Search for the cell housing the specified text and yield its (x, y) center coordinate. 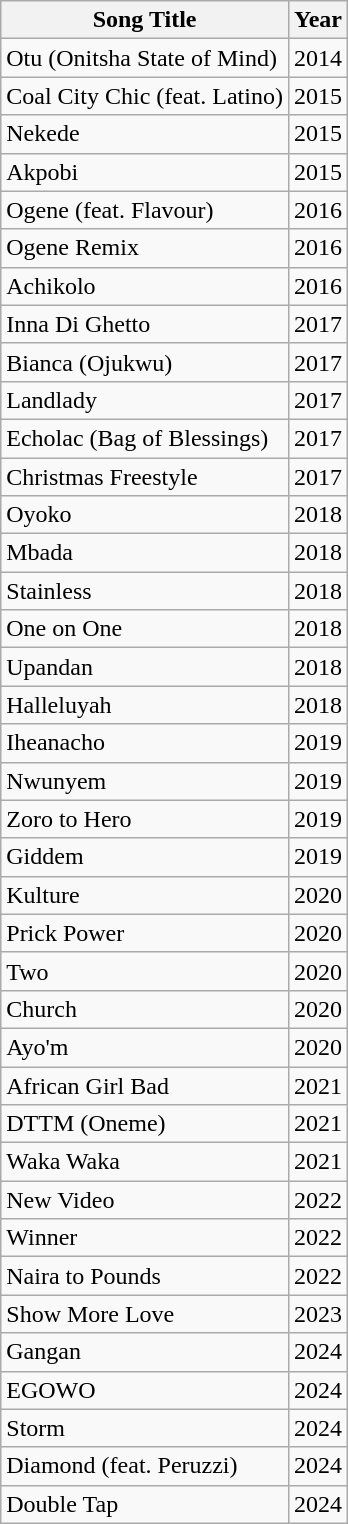
Gangan (145, 1352)
Naira to Pounds (145, 1276)
Nwunyem (145, 781)
Ayo'm (145, 1047)
Echolac (Bag of Blessings) (145, 438)
2014 (318, 58)
Ogene (feat. Flavour) (145, 210)
Stainless (145, 591)
DTTM (Oneme) (145, 1124)
Church (145, 1009)
Achikolo (145, 286)
Mbada (145, 553)
African Girl Bad (145, 1085)
Halleluyah (145, 705)
Double Tap (145, 1504)
Waka Waka (145, 1162)
Bianca (Ojukwu) (145, 362)
Winner (145, 1238)
One on One (145, 629)
Diamond (feat. Peruzzi) (145, 1466)
Oyoko (145, 515)
Kulture (145, 895)
Otu (Onitsha State of Mind) (145, 58)
New Video (145, 1200)
Show More Love (145, 1314)
Coal City Chic (feat. Latino) (145, 96)
Year (318, 20)
Inna Di Ghetto (145, 324)
Iheanacho (145, 743)
Christmas Freestyle (145, 477)
Prick Power (145, 933)
Zoro to Hero (145, 819)
Storm (145, 1428)
Two (145, 971)
Upandan (145, 667)
Ogene Remix (145, 248)
Giddem (145, 857)
EGOWO (145, 1390)
Landlady (145, 400)
Akpobi (145, 172)
Nekede (145, 134)
Song Title (145, 20)
2023 (318, 1314)
